Determine the (x, y) coordinate at the center of the cell enclosing the given text.  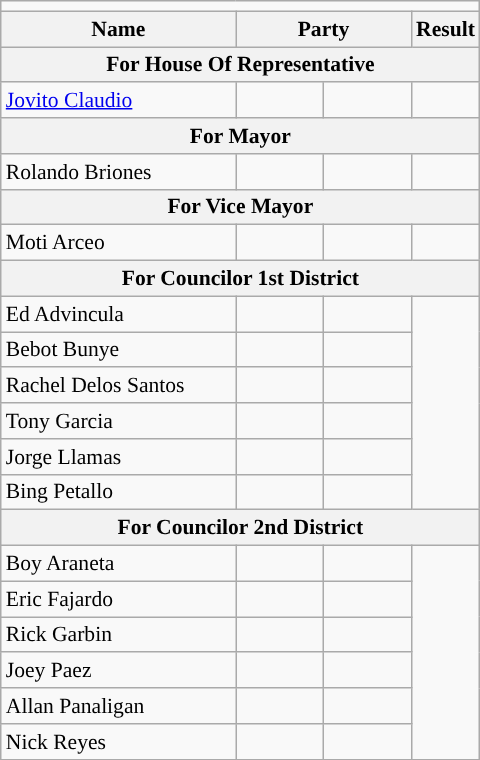
For Mayor (240, 136)
Ed Advincula (118, 314)
Rolando Briones (118, 172)
Rick Garbin (118, 635)
Eric Fajardo (118, 599)
Jorge Llamas (118, 457)
For Councilor 2nd District (240, 528)
Tony Garcia (118, 421)
Bing Petallo (118, 492)
Boy Araneta (118, 564)
Nick Reyes (118, 742)
Name (118, 29)
Moti Arceo (118, 243)
Allan Panaligan (118, 706)
Rachel Delos Santos (118, 386)
Joey Paez (118, 671)
Party (324, 29)
For Vice Mayor (240, 207)
For Councilor 1st District (240, 279)
Jovito Claudio (118, 101)
For House Of Representative (240, 65)
Result (446, 29)
Bebot Bunye (118, 350)
